Identify which cell holds the provided text, then report its [x, y] central coordinate. 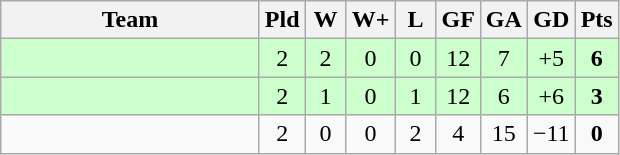
7 [504, 58]
4 [458, 134]
15 [504, 134]
Pld [282, 20]
3 [596, 96]
+6 [551, 96]
Pts [596, 20]
Team [130, 20]
GA [504, 20]
GF [458, 20]
+5 [551, 58]
W [326, 20]
W+ [370, 20]
−11 [551, 134]
GD [551, 20]
L [416, 20]
